Locate the cell with the specified text and output its [x, y] center coordinate. 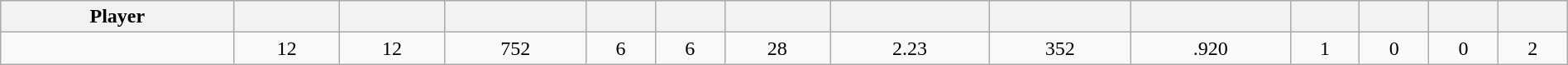
1 [1325, 48]
.920 [1211, 48]
752 [516, 48]
2.23 [910, 48]
28 [777, 48]
352 [1060, 48]
Player [117, 17]
2 [1532, 48]
